Output the [X, Y] coordinate of the center of the cell containing the given text.  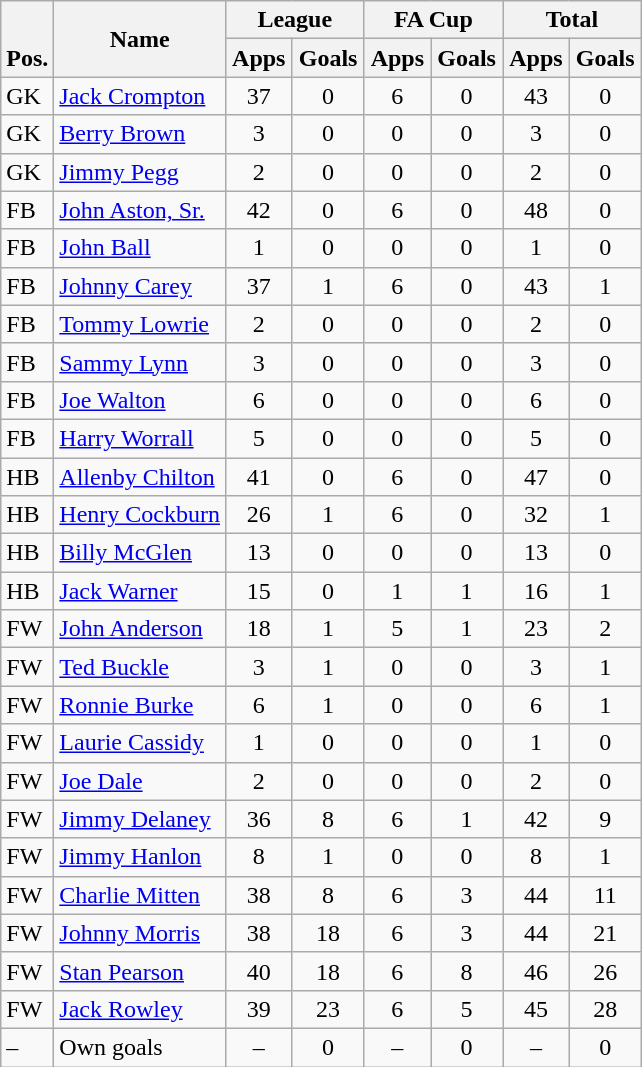
Jimmy Hanlon [140, 857]
Charlie Mitten [140, 895]
Tommy Lowrie [140, 324]
Ted Buckle [140, 667]
11 [605, 895]
League [296, 20]
Allenby Chilton [140, 477]
Pos. [28, 39]
FA Cup [434, 20]
Jack Rowley [140, 1009]
Johnny Carey [140, 286]
Jack Crompton [140, 96]
Henry Cockburn [140, 515]
Jack Warner [140, 591]
Stan Pearson [140, 971]
Berry Brown [140, 134]
48 [536, 210]
15 [260, 591]
36 [260, 819]
28 [605, 1009]
40 [260, 971]
Joe Walton [140, 400]
John Anderson [140, 629]
Ronnie Burke [140, 705]
Joe Dale [140, 781]
Sammy Lynn [140, 362]
John Aston, Sr. [140, 210]
Own goals [140, 1047]
Name [140, 39]
Total [572, 20]
Jimmy Delaney [140, 819]
41 [260, 477]
Billy McGlen [140, 553]
21 [605, 933]
45 [536, 1009]
Harry Worrall [140, 438]
Laurie Cassidy [140, 743]
39 [260, 1009]
46 [536, 971]
16 [536, 591]
John Ball [140, 248]
Johnny Morris [140, 933]
32 [536, 515]
47 [536, 477]
Jimmy Pegg [140, 172]
9 [605, 819]
